Identify which cell holds the provided text, then report its (x, y) central coordinate. 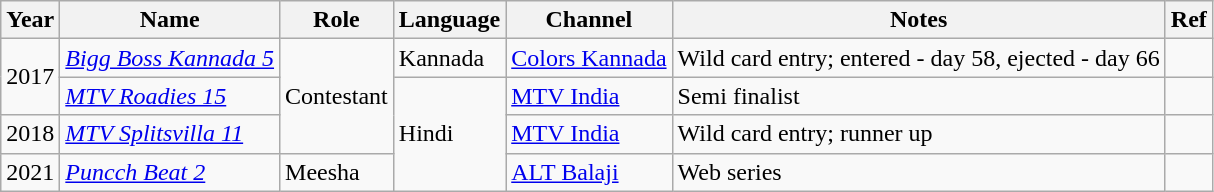
2018 (30, 134)
Wild card entry; runner up (918, 134)
Web series (918, 172)
Colors Kannada (589, 58)
Wild card entry; entered - day 58, ejected - day 66 (918, 58)
Meesha (337, 172)
Kannada (449, 58)
MTV Splitsvilla 11 (170, 134)
2021 (30, 172)
Role (337, 20)
2017 (30, 77)
Year (30, 20)
Language (449, 20)
Semi finalist (918, 96)
Ref (1188, 20)
ALT Balaji (589, 172)
Contestant (337, 96)
Notes (918, 20)
Puncch Beat 2 (170, 172)
MTV Roadies 15 (170, 96)
Hindi (449, 134)
Name (170, 20)
Channel (589, 20)
Bigg Boss Kannada 5 (170, 58)
